Identify which cell holds the provided text, then report its (X, Y) central coordinate. 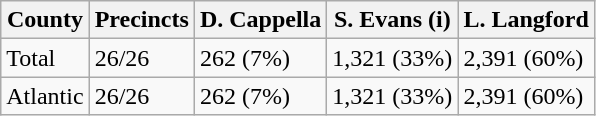
County (45, 20)
Total (45, 58)
D. Cappella (260, 20)
L. Langford (526, 20)
Precincts (142, 20)
S. Evans (i) (392, 20)
Atlantic (45, 96)
